Locate the cell with the specified text and output its (X, Y) center coordinate. 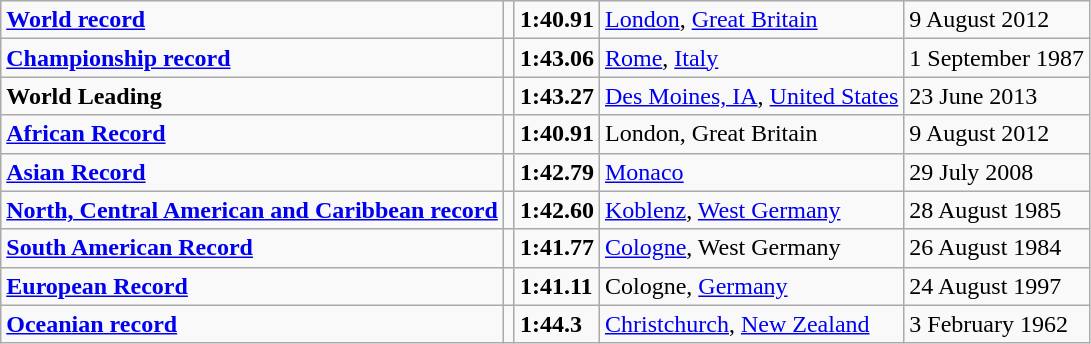
Monaco (751, 172)
Oceanian record (252, 324)
Rome, Italy (751, 58)
26 August 1984 (997, 248)
28 August 1985 (997, 210)
1:42.79 (556, 172)
3 February 1962 (997, 324)
24 August 1997 (997, 286)
1:41.77 (556, 248)
World record (252, 20)
1:41.11 (556, 286)
African Record (252, 134)
South American Record (252, 248)
1:42.60 (556, 210)
1:44.3 (556, 324)
Championship record (252, 58)
1:43.27 (556, 96)
29 July 2008 (997, 172)
Asian Record (252, 172)
1 September 1987 (997, 58)
Koblenz, West Germany (751, 210)
Des Moines, IA, United States (751, 96)
Christchurch, New Zealand (751, 324)
World Leading (252, 96)
1:43.06 (556, 58)
Cologne, West Germany (751, 248)
Cologne, Germany (751, 286)
23 June 2013 (997, 96)
European Record (252, 286)
North, Central American and Caribbean record (252, 210)
